Pinpoint the cell where the given text exists, returning its (X, Y) midpoint coordinate. 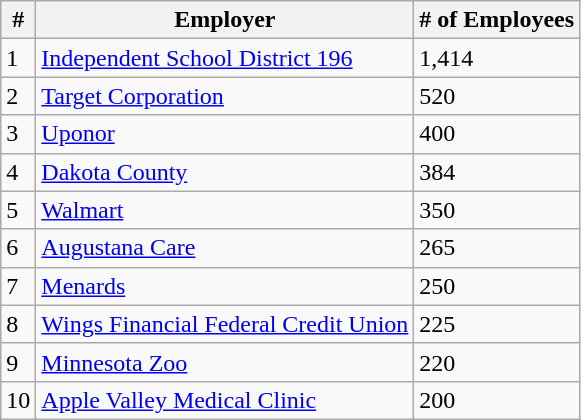
Target Corporation (225, 96)
4 (18, 172)
7 (18, 286)
3 (18, 134)
9 (18, 362)
# of Employees (497, 20)
Independent School District 196 (225, 58)
220 (497, 362)
350 (497, 210)
2 (18, 96)
# (18, 20)
Menards (225, 286)
5 (18, 210)
384 (497, 172)
Wings Financial Federal Credit Union (225, 324)
400 (497, 134)
265 (497, 248)
520 (497, 96)
Employer (225, 20)
200 (497, 400)
Minnesota Zoo (225, 362)
250 (497, 286)
Dakota County (225, 172)
Uponor (225, 134)
8 (18, 324)
1 (18, 58)
Augustana Care (225, 248)
Walmart (225, 210)
10 (18, 400)
6 (18, 248)
1,414 (497, 58)
Apple Valley Medical Clinic (225, 400)
225 (497, 324)
